From the cell containing the given text, extract its center point as [x, y] coordinate. 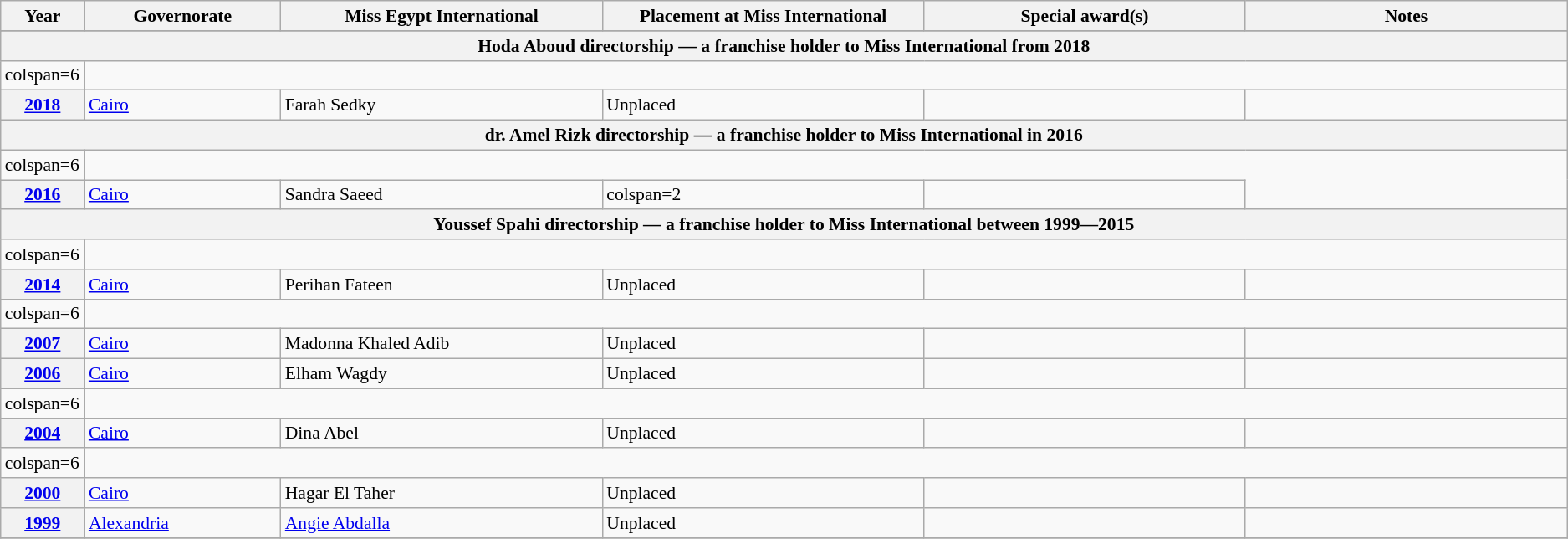
2016 [43, 195]
Placement at Miss International [763, 16]
2014 [43, 285]
2006 [43, 374]
Madonna Khaled Adib [442, 344]
Dina Abel [442, 434]
2018 [43, 105]
Youssef Spahi directorship — a franchise holder to Miss International between 1999―2015 [784, 225]
2000 [43, 493]
Sandra Saeed [442, 195]
colspan=2 [763, 195]
2007 [43, 344]
2004 [43, 434]
Special award(s) [1085, 16]
Farah Sedky [442, 105]
Alexandria [182, 523]
Hoda Aboud directorship — a franchise holder to Miss International from 2018 [784, 46]
Notes [1406, 16]
Miss Egypt International [442, 16]
Hagar El Taher [442, 493]
1999 [43, 523]
Governorate [182, 16]
dr. Amel Rizk directorship — a franchise holder to Miss International in 2016 [784, 136]
Year [43, 16]
Elham Wagdy [442, 374]
Angie Abdalla [442, 523]
Perihan Fateen [442, 285]
